Search for the cell housing the specified text and yield its [x, y] center coordinate. 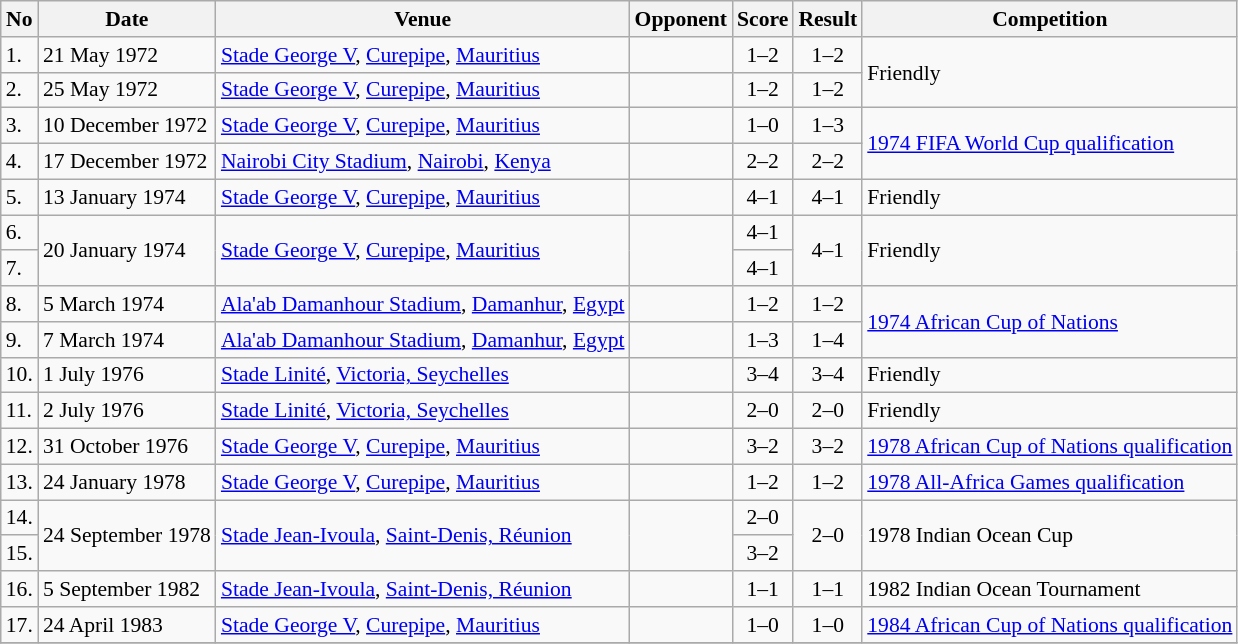
10 December 1972 [127, 126]
15. [20, 554]
14. [20, 518]
2. [20, 90]
Date [127, 19]
3. [20, 126]
11. [20, 411]
16. [20, 589]
Result [828, 19]
1978 Indian Ocean Cup [1050, 536]
1978 All-Africa Games qualification [1050, 482]
1982 Indian Ocean Tournament [1050, 589]
21 May 1972 [127, 55]
13. [20, 482]
20 January 1974 [127, 250]
1984 African Cup of Nations qualification [1050, 625]
Venue [423, 19]
13 January 1974 [127, 197]
2 July 1976 [127, 411]
1974 African Cup of Nations [1050, 322]
7. [20, 269]
Nairobi City Stadium, Nairobi, Kenya [423, 162]
17. [20, 625]
10. [20, 375]
24 September 1978 [127, 536]
24 April 1983 [127, 625]
1–4 [828, 340]
12. [20, 447]
1 July 1976 [127, 375]
1974 FIFA World Cup qualification [1050, 144]
Competition [1050, 19]
1. [20, 55]
24 January 1978 [127, 482]
Opponent [682, 19]
17 December 1972 [127, 162]
7 March 1974 [127, 340]
5 September 1982 [127, 589]
8. [20, 304]
1978 African Cup of Nations qualification [1050, 447]
4. [20, 162]
6. [20, 233]
31 October 1976 [127, 447]
Score [762, 19]
25 May 1972 [127, 90]
5 March 1974 [127, 304]
9. [20, 340]
No [20, 19]
5. [20, 197]
